For the text-containing cell, return its midpoint in (X, Y) coordinate format. 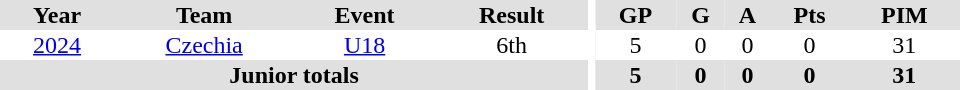
Year (57, 15)
PIM (904, 15)
GP (636, 15)
Team (204, 15)
Result (512, 15)
6th (512, 45)
2024 (57, 45)
A (748, 15)
Junior totals (294, 75)
Event (364, 15)
G (700, 15)
Pts (809, 15)
Czechia (204, 45)
U18 (364, 45)
